Return [x, y] of the center of cell containing provided text 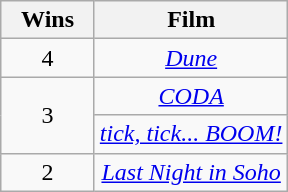
3 [48, 115]
tick, tick... BOOM! [191, 134]
2 [48, 172]
Film [191, 20]
Last Night in Soho [191, 172]
Dune [191, 58]
4 [48, 58]
Wins [48, 20]
CODA [191, 96]
